Return [X, Y] of the center of cell containing provided text 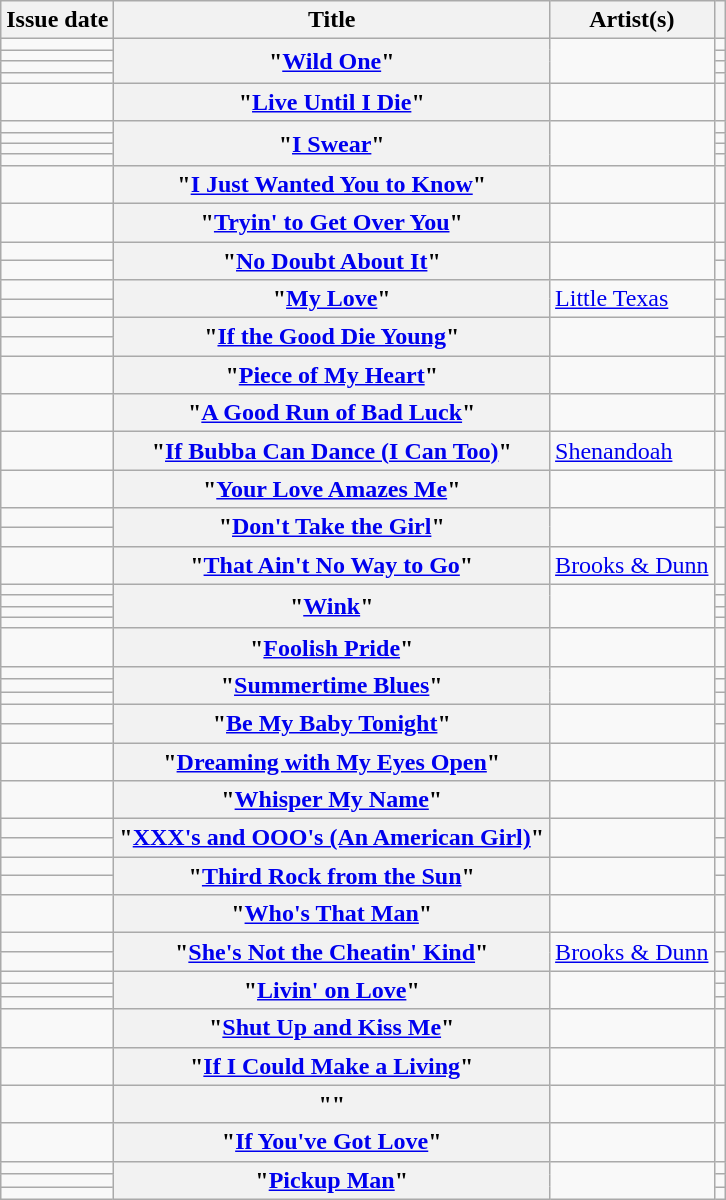
"Whisper My Name" [332, 800]
Title [332, 20]
"If You've Got Love" [332, 1142]
"If Bubba Can Dance (I Can Too)" [332, 451]
"Who's That Man" [332, 914]
"A Good Run of Bad Luck" [332, 413]
"Pickup Man" [332, 1180]
"Livin' on Love" [332, 990]
"Dreaming with My Eyes Open" [332, 761]
"Piece of My Heart" [332, 375]
"If the Good Die Young" [332, 337]
"Live Until I Die" [332, 102]
"My Love" [332, 299]
"No Doubt About It" [332, 261]
"That Ain't No Way to Go" [332, 565]
"If I Could Make a Living" [332, 1066]
"I Swear" [332, 143]
"XXX's and OOO's (An American Girl)" [332, 838]
"She's Not the Cheatin' Kind" [332, 952]
"Foolish Pride" [332, 647]
Artist(s) [632, 20]
"" [332, 1104]
Shenandoah [632, 451]
Issue date [58, 20]
"Wild One" [332, 61]
Little Texas [632, 299]
"Summertime Blues" [332, 685]
"Don't Take the Girl" [332, 527]
"Tryin' to Get Over You" [332, 222]
"I Just Wanted You to Know" [332, 184]
"Third Rock from the Sun" [332, 876]
"Your Love Amazes Me" [332, 489]
"Shut Up and Kiss Me" [332, 1028]
"Be My Baby Tonight" [332, 723]
"Wink" [332, 606]
